Return the [x, y] coordinate for the center point of the cell that contains the specified text.  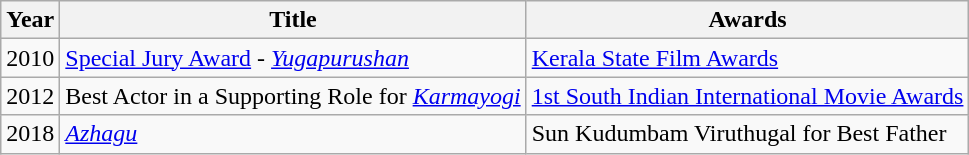
Kerala State Film Awards [748, 58]
2010 [30, 58]
Title [293, 20]
Azhagu [293, 134]
Special Jury Award - Yugapurushan [293, 58]
2018 [30, 134]
Sun Kudumbam Viruthugal for Best Father [748, 134]
1st South Indian International Movie Awards [748, 96]
Best Actor in a Supporting Role for Karmayogi [293, 96]
2012 [30, 96]
Awards [748, 20]
Year [30, 20]
